Pinpoint the cell where the given text exists, returning its [X, Y] midpoint coordinate. 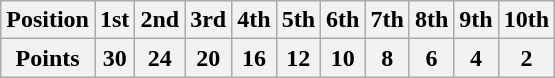
6 [431, 58]
4 [476, 58]
6th [343, 20]
2 [526, 58]
20 [208, 58]
4th [254, 20]
10 [343, 58]
12 [298, 58]
16 [254, 58]
30 [114, 58]
10th [526, 20]
5th [298, 20]
9th [476, 20]
24 [160, 58]
2nd [160, 20]
7th [387, 20]
8th [431, 20]
Points [48, 58]
Position [48, 20]
1st [114, 20]
8 [387, 58]
3rd [208, 20]
